Locate the cell with the specified text and output its (x, y) center coordinate. 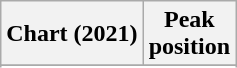
Peakposition (189, 34)
Chart (2021) (72, 34)
